Find where the given text appears and provide that cell's center as (x, y) coordinate. 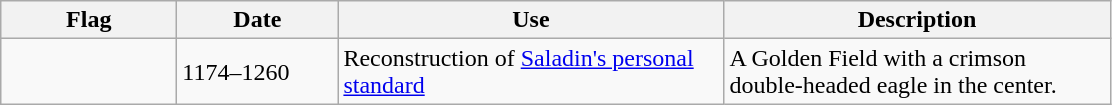
Flag (89, 20)
Date (258, 20)
A Golden Field with a crimson double-headed eagle in the center. (917, 72)
Reconstruction of Saladin's personal standard (531, 72)
1174–1260 (258, 72)
Use (531, 20)
Description (917, 20)
